Return the [x, y] coordinate for the center point of the cell that contains the specified text.  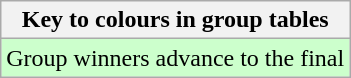
Group winners advance to the final [176, 58]
Key to colours in group tables [176, 20]
